Search for the cell housing the specified text and yield its [X, Y] center coordinate. 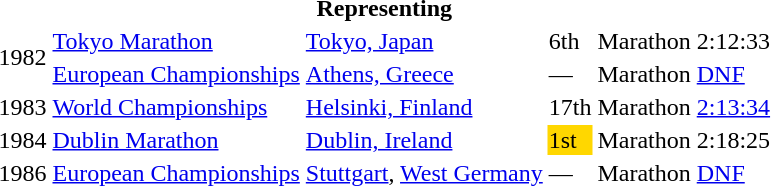
Dublin Marathon [176, 140]
6th [570, 41]
— [570, 74]
DNF [733, 74]
Athens, Greece [424, 74]
2:13:34 [733, 107]
Dublin, Ireland [424, 140]
Tokyo Marathon [176, 41]
European Championships [176, 74]
Tokyo, Japan [424, 41]
Helsinki, Finland [424, 107]
17th [570, 107]
2:18:25 [733, 140]
World Championships [176, 107]
2:12:33 [733, 41]
1st [570, 140]
